Provide the [X, Y] coordinate of the cell's center where the given text is located.  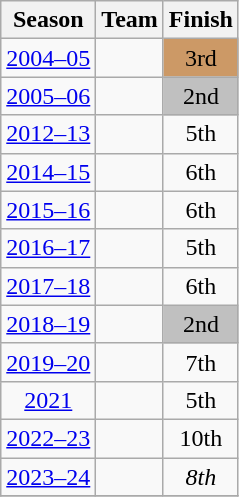
2015–16 [48, 210]
Season [48, 20]
2012–13 [48, 134]
2022–23 [48, 438]
2014–15 [48, 172]
7th [200, 362]
Team [130, 20]
2023–24 [48, 477]
2005–06 [48, 96]
2016–17 [48, 248]
8th [200, 477]
2004–05 [48, 58]
2021 [48, 400]
2019–20 [48, 362]
Finish [200, 20]
2018–19 [48, 324]
10th [200, 438]
3rd [200, 58]
2017–18 [48, 286]
